Extract the (X, Y) coordinate from the center of the cell holding the provided text.  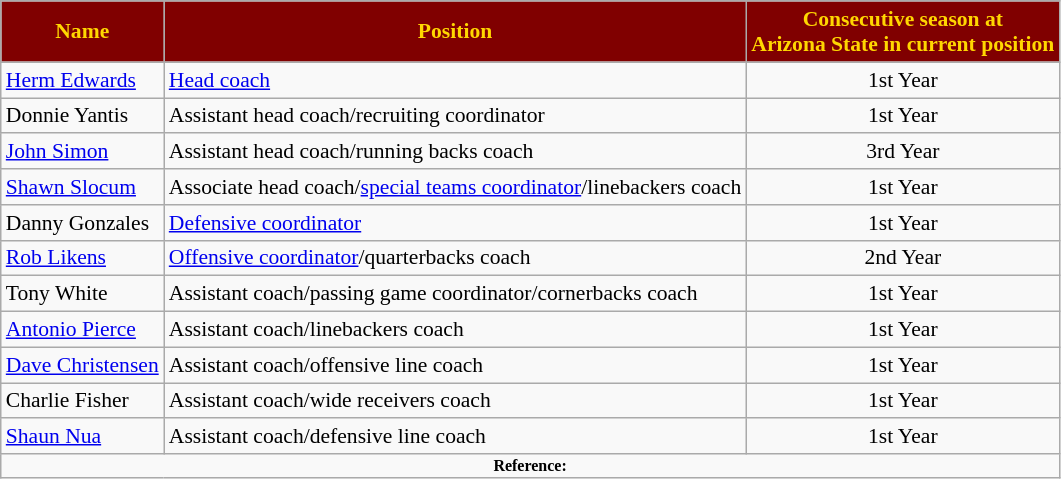
Antonio Pierce (82, 330)
Assistant head coach/recruiting coordinator (456, 116)
3rd Year (902, 152)
2nd Year (902, 258)
Offensive coordinator/quarterbacks coach (456, 258)
Charlie Fisher (82, 401)
Head coach (456, 80)
Shaun Nua (82, 437)
Dave Christensen (82, 365)
Assistant coach/offensive line coach (456, 365)
Position (456, 32)
John Simon (82, 152)
Assistant coach/defensive line coach (456, 437)
Rob Likens (82, 258)
Tony White (82, 294)
Assistant coach/wide receivers coach (456, 401)
Reference: (530, 466)
Defensive coordinator (456, 223)
Shawn Slocum (82, 187)
Consecutive season atArizona State in current position (902, 32)
Danny Gonzales (82, 223)
Assistant coach/passing game coordinator/cornerbacks coach (456, 294)
Assistant coach/linebackers coach (456, 330)
Associate head coach/special teams coordinator/linebackers coach (456, 187)
Name (82, 32)
Herm Edwards (82, 80)
Assistant head coach/running backs coach (456, 152)
Donnie Yantis (82, 116)
